Find where the given text appears and provide that cell's center as [x, y] coordinate. 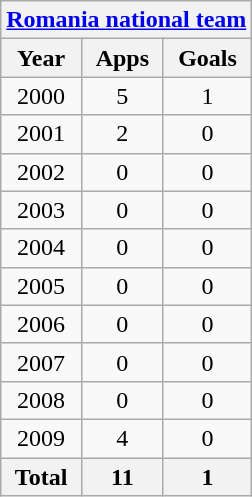
Romania national team [126, 20]
4 [122, 438]
2003 [42, 210]
2008 [42, 400]
2000 [42, 96]
Goals [208, 58]
2006 [42, 324]
2004 [42, 248]
Total [42, 477]
2005 [42, 286]
2009 [42, 438]
Year [42, 58]
2002 [42, 172]
11 [122, 477]
2007 [42, 362]
2001 [42, 134]
Apps [122, 58]
2 [122, 134]
5 [122, 96]
